Provide the [x, y] coordinate of the cell's center where the given text is located.  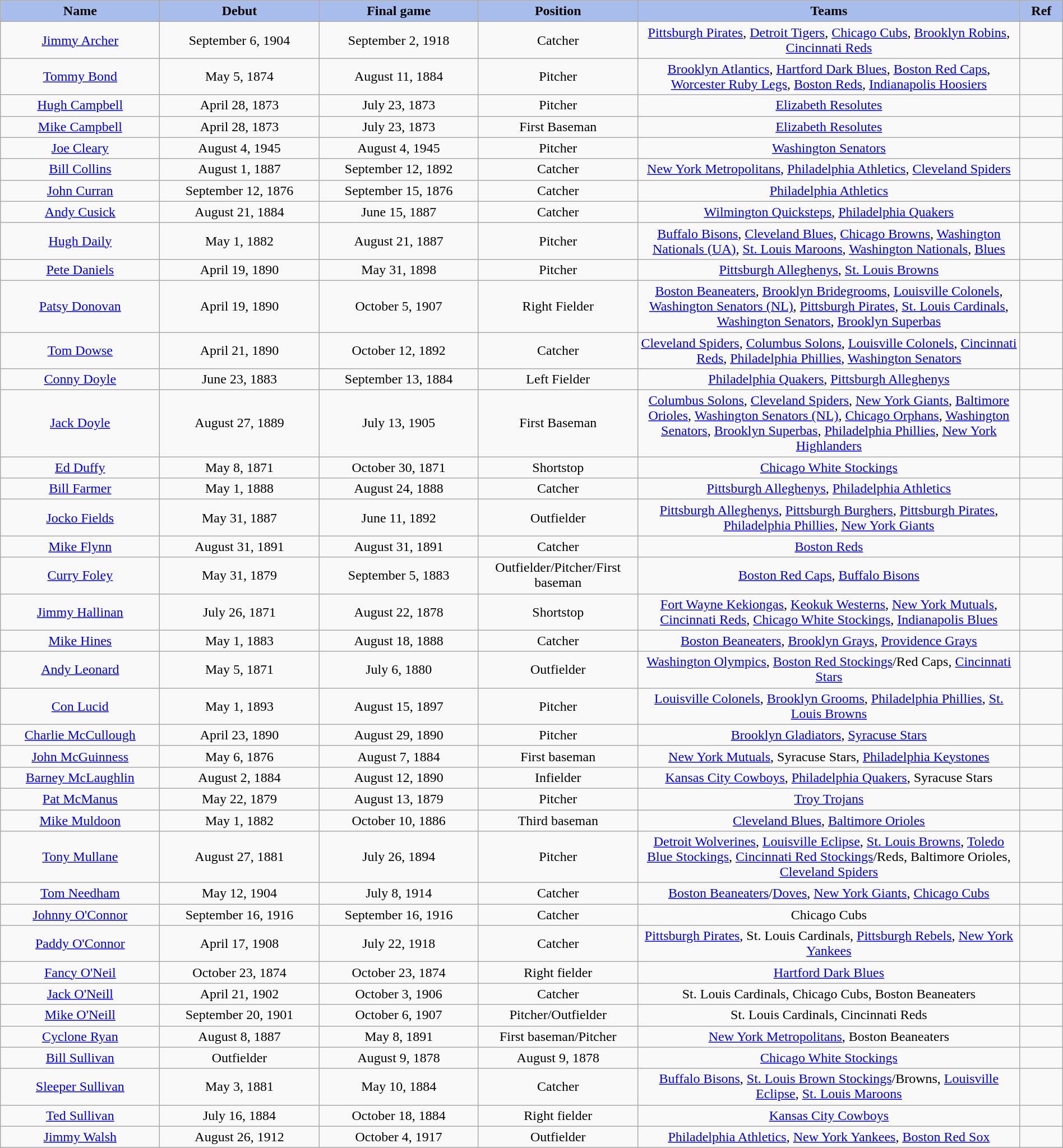
June 15, 1887 [399, 212]
Fort Wayne Kekiongas, Keokuk Westerns, New York Mutuals, Cincinnati Reds, Chicago White Stockings, Indianapolis Blues [829, 612]
Right Fielder [558, 306]
July 16, 1884 [239, 1115]
Boston Red Caps, Buffalo Bisons [829, 575]
Pittsburgh Alleghenys, Philadelphia Athletics [829, 489]
August 11, 1884 [399, 76]
Andy Cusick [80, 212]
August 21, 1887 [399, 241]
Brooklyn Atlantics, Hartford Dark Blues, Boston Red Caps, Worcester Ruby Legs, Boston Reds, Indianapolis Hoosiers [829, 76]
May 5, 1874 [239, 76]
Cleveland Blues, Baltimore Orioles [829, 820]
August 24, 1888 [399, 489]
August 27, 1881 [239, 857]
May 31, 1879 [239, 575]
Jack O'Neill [80, 994]
Pitcher/Outfielder [558, 1015]
Jocko Fields [80, 518]
Andy Leonard [80, 669]
Debut [239, 11]
Infielder [558, 777]
John Curran [80, 191]
May 31, 1887 [239, 518]
October 4, 1917 [399, 1137]
September 6, 1904 [239, 40]
July 22, 1918 [399, 944]
October 12, 1892 [399, 350]
Mike Campbell [80, 127]
August 27, 1889 [239, 424]
Hugh Campbell [80, 105]
October 18, 1884 [399, 1115]
Ref [1041, 11]
Buffalo Bisons, St. Louis Brown Stockings/Browns, Louisville Eclipse, St. Louis Maroons [829, 1086]
May 10, 1884 [399, 1086]
Tommy Bond [80, 76]
New York Metropolitans, Boston Beaneaters [829, 1036]
John McGuinness [80, 756]
August 2, 1884 [239, 777]
July 26, 1894 [399, 857]
Philadelphia Athletics, New York Yankees, Boston Red Sox [829, 1137]
Buffalo Bisons, Cleveland Blues, Chicago Browns, Washington Nationals (UA), St. Louis Maroons, Washington Nationals, Blues [829, 241]
May 31, 1898 [399, 270]
Hartford Dark Blues [829, 973]
April 21, 1890 [239, 350]
First baseman/Pitcher [558, 1036]
October 6, 1907 [399, 1015]
Cyclone Ryan [80, 1036]
Ted Sullivan [80, 1115]
May 5, 1871 [239, 669]
Charlie McCullough [80, 735]
Jack Doyle [80, 424]
Hugh Daily [80, 241]
First baseman [558, 756]
September 12, 1876 [239, 191]
September 2, 1918 [399, 40]
July 6, 1880 [399, 669]
Mike O'Neill [80, 1015]
August 15, 1897 [399, 706]
Detroit Wolverines, Louisville Eclipse, St. Louis Browns, Toledo Blue Stockings, Cincinnati Red Stockings/Reds, Baltimore Orioles, Cleveland Spiders [829, 857]
April 21, 1902 [239, 994]
Kansas City Cowboys, Philadelphia Quakers, Syracuse Stars [829, 777]
May 6, 1876 [239, 756]
May 3, 1881 [239, 1086]
July 13, 1905 [399, 424]
Troy Trojans [829, 799]
Outfielder/Pitcher/First baseman [558, 575]
St. Louis Cardinals, Chicago Cubs, Boston Beaneaters [829, 994]
Washington Olympics, Boston Red Stockings/Red Caps, Cincinnati Stars [829, 669]
Jimmy Hallinan [80, 612]
April 17, 1908 [239, 944]
Sleeper Sullivan [80, 1086]
August 21, 1884 [239, 212]
October 5, 1907 [399, 306]
Barney McLaughlin [80, 777]
Johnny O'Connor [80, 915]
October 3, 1906 [399, 994]
September 5, 1883 [399, 575]
August 22, 1878 [399, 612]
September 15, 1876 [399, 191]
New York Metropolitans, Philadelphia Athletics, Cleveland Spiders [829, 169]
April 23, 1890 [239, 735]
Tony Mullane [80, 857]
Tom Dowse [80, 350]
September 13, 1884 [399, 379]
Fancy O'Neil [80, 973]
Teams [829, 11]
June 11, 1892 [399, 518]
May 1, 1888 [239, 489]
Kansas City Cowboys [829, 1115]
May 1, 1893 [239, 706]
Bill Sullivan [80, 1058]
Mike Muldoon [80, 820]
Pittsburgh Pirates, Detroit Tigers, Chicago Cubs, Brooklyn Robins, Cincinnati Reds [829, 40]
August 13, 1879 [399, 799]
May 22, 1879 [239, 799]
Pittsburgh Alleghenys, Pittsburgh Burghers, Pittsburgh Pirates, Philadelphia Phillies, New York Giants [829, 518]
Name [80, 11]
Mike Hines [80, 641]
Philadelphia Athletics [829, 191]
Ed Duffy [80, 467]
August 29, 1890 [399, 735]
July 26, 1871 [239, 612]
Chicago Cubs [829, 915]
Mike Flynn [80, 547]
Bill Collins [80, 169]
May 8, 1891 [399, 1036]
Louisville Colonels, Brooklyn Grooms, Philadelphia Phillies, St. Louis Browns [829, 706]
Pittsburgh Pirates, St. Louis Cardinals, Pittsburgh Rebels, New York Yankees [829, 944]
October 10, 1886 [399, 820]
August 8, 1887 [239, 1036]
Washington Senators [829, 148]
September 20, 1901 [239, 1015]
June 23, 1883 [239, 379]
Wilmington Quicksteps, Philadelphia Quakers [829, 212]
Pete Daniels [80, 270]
Curry Foley [80, 575]
Boston Beaneaters/Doves, New York Giants, Chicago Cubs [829, 894]
Final game [399, 11]
Left Fielder [558, 379]
Jimmy Walsh [80, 1137]
New York Mutuals, Syracuse Stars, Philadelphia Keystones [829, 756]
October 30, 1871 [399, 467]
Boston Reds [829, 547]
Bill Farmer [80, 489]
St. Louis Cardinals, Cincinnati Reds [829, 1015]
May 8, 1871 [239, 467]
Brooklyn Gladiators, Syracuse Stars [829, 735]
September 12, 1892 [399, 169]
Conny Doyle [80, 379]
August 1, 1887 [239, 169]
July 8, 1914 [399, 894]
Boston Beaneaters, Brooklyn Grays, Providence Grays [829, 641]
Joe Cleary [80, 148]
Tom Needham [80, 894]
Third baseman [558, 820]
Position [558, 11]
Paddy O'Connor [80, 944]
Jimmy Archer [80, 40]
Con Lucid [80, 706]
August 7, 1884 [399, 756]
May 1, 1883 [239, 641]
August 12, 1890 [399, 777]
Cleveland Spiders, Columbus Solons, Louisville Colonels, Cincinnati Reds, Philadelphia Phillies, Washington Senators [829, 350]
Pittsburgh Alleghenys, St. Louis Browns [829, 270]
Philadelphia Quakers, Pittsburgh Alleghenys [829, 379]
May 12, 1904 [239, 894]
August 18, 1888 [399, 641]
Patsy Donovan [80, 306]
Pat McManus [80, 799]
August 26, 1912 [239, 1137]
